Capture the cell that displays the provided text and extract its [x, y] central coordinate. 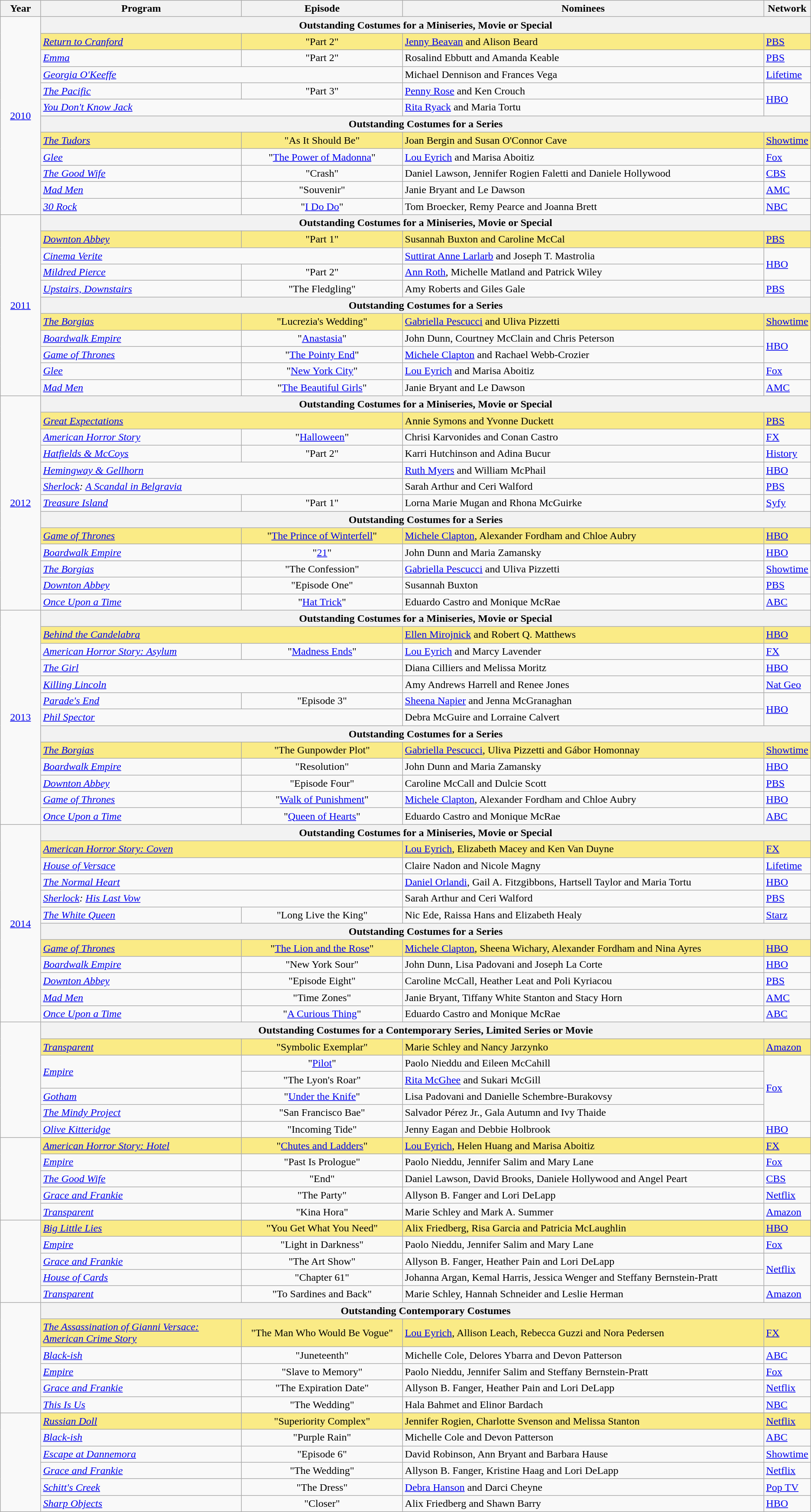
Ruth Myers and William McPhail [583, 470]
Michael Dennison and Frances Vega [583, 74]
Penny Rose and Ken Crouch [583, 91]
Schitt's Creek [141, 1487]
"21" [322, 552]
The Mindy Project [141, 1113]
"Walk of Punishment" [322, 800]
This Is Us [141, 1405]
Paolo Nieddu and Eileen McCahill [583, 1063]
Chrisi Karvonides and Conan Castro [583, 437]
"The Confession" [322, 569]
"Purple Rain" [322, 1438]
Georgia O'Keeffe [222, 74]
"Closer" [322, 1503]
Lisa Padovani and Danielle Schembre-Burakovsy [583, 1096]
"You Get What You Need" [322, 1228]
"Symbolic Exemplar" [322, 1047]
"Episode Four" [322, 783]
Caroline McCall and Dulcie Scott [583, 783]
"Souvenir" [322, 190]
"Chutes and Ladders" [322, 1146]
Network [787, 9]
Rita Ryack and Maria Tortu [583, 107]
Lou Eyrich, Allison Leach, Rebecca Guzzi and Nora Pedersen [583, 1333]
Gabriella Pescucci, Uliva Pizzetti and Gábor Homonnay [583, 750]
Nat Geo [787, 684]
"Madness Ends" [322, 651]
Salvador Pérez Jr., Gala Autumn and Ivy Thaide [583, 1113]
Marie Schley, Hannah Schneider and Leslie Herman [583, 1294]
Killing Lincoln [222, 684]
The Assassination of Gianni Versace: American Crime Story [141, 1333]
Alix Friedberg and Shawn Barry [583, 1503]
Emma [141, 58]
"Part 3" [322, 91]
Year [21, 9]
Janie Bryant, Tiffany White Stanton and Stacy Horn [583, 997]
American Horror Story [141, 437]
The Pacific [141, 91]
Ann Roth, Michelle Matland and Patrick Wiley [583, 272]
Phil Spector [222, 717]
"Hat Trick" [322, 602]
Debra Hanson and Darci Cheyne [583, 1487]
Hemingway & Gellhorn [222, 470]
"Under the Knife" [322, 1096]
Behind the Candelabra [222, 635]
Claire Nadon and Nicole Magny [583, 866]
History [787, 453]
"Chapter 61" [322, 1278]
2014 [21, 923]
"Crash" [322, 173]
Outstanding Contemporary Costumes [425, 1311]
Daniel Lawson, David Brooks, Daniele Hollywood and Angel Peart [583, 1179]
Debra McGuire and Lorraine Calvert [583, 717]
"The Dress" [322, 1487]
"Episode 3" [322, 701]
Suttirat Anne Larlarb and Joseph T. Mastrolia [583, 256]
Allyson B. Fanger and Lori DeLapp [583, 1195]
"The Expiration Date" [322, 1388]
John Dunn, Courtney McClain and Chris Peterson [583, 338]
Amy Roberts and Giles Gale [583, 289]
"The Party" [322, 1195]
Gotham [141, 1096]
Joan Bergin and Susan O'Connor Cave [583, 140]
"Slave to Memory" [322, 1372]
Lou Eyrich, Helen Huang and Marisa Aboitiz [583, 1146]
Diana Cilliers and Melissa Moritz [583, 668]
"Long Live the King" [322, 915]
Cinema Verite [222, 256]
"Juneteenth" [322, 1355]
"Superiority Complex" [322, 1421]
David Robinson, Ann Bryant and Barbara Hause [583, 1454]
"Light in Darkness" [322, 1244]
"The Power of Madonna" [322, 157]
"Episode One" [322, 585]
Paolo Nieddu, Jennifer Salim and Steffany Bernstein-Pratt [583, 1372]
"The Lyon's Roar" [322, 1080]
2013 [21, 717]
Sherlock: A Scandal in Belgravia [222, 487]
Russian Doll [141, 1421]
Michelle Cole, Delores Ybarra and Devon Patterson [583, 1355]
Upstairs, Downstairs [141, 289]
Olive Kitteridge [141, 1129]
2010 [21, 116]
Jenny Beavan and Alison Beard [583, 42]
House of Versace [222, 866]
"A Curious Thing" [322, 1014]
Lou Eyrich and Marcy Lavender [583, 651]
Program [141, 9]
Rita McGhee and Sukari McGill [583, 1080]
Karri Hutchinson and Adina Bucur [583, 453]
Ellen Mirojnick and Robert Q. Matthews [583, 635]
"Past Is Prologue" [322, 1162]
"The Fledgling" [322, 289]
"Queen of Hearts" [322, 816]
Episode [322, 9]
"Episode 6" [322, 1454]
Rosalind Ebbutt and Amanda Keable [583, 58]
"The Beautiful Girls" [322, 388]
"New York Sour" [322, 964]
"The Art Show" [322, 1261]
"End" [322, 1179]
Marie Schley and Mark A. Summer [583, 1212]
American Horror Story: Asylum [141, 651]
Hatfields & McCoys [141, 453]
2011 [21, 306]
Annie Symons and Yvonne Duckett [583, 420]
The White Queen [141, 915]
"The Gunpowder Plot" [322, 750]
"San Francisco Bae" [322, 1113]
Jennifer Rogien, Charlotte Svenson and Melissa Stanton [583, 1421]
"Time Zones" [322, 997]
Tom Broecker, Remy Pearce and Joanna Brett [583, 207]
Mildred Pierce [141, 272]
American Horror Story: Hotel [141, 1146]
"Pilot" [322, 1063]
Alix Friedberg, Risa Garcia and Patricia McLaughlin [583, 1228]
"The Pointy End" [322, 355]
"Kina Hora" [322, 1212]
Parade's End [141, 701]
House of Cards [141, 1278]
Daniel Orlandi, Gail A. Fitzgibbons, Hartsell Taylor and Maria Tortu [583, 882]
Susannah Buxton [583, 585]
Treasure Island [141, 503]
The Normal Heart [222, 882]
Michele Clapton and Rachael Webb-Crozier [583, 355]
"Incoming Tide" [322, 1129]
Allyson B. Fanger, Kristine Haag and Lori DeLapp [583, 1470]
2012 [21, 503]
John Dunn, Lisa Padovani and Joseph La Corte [583, 964]
Syfy [787, 503]
"Halloween" [322, 437]
"The Lion and the Rose" [322, 948]
"Anastasia" [322, 338]
Amy Andrews Harrell and Renee Jones [583, 684]
Hala Bahmet and Elinor Bardach [583, 1405]
"I Do Do" [322, 207]
Big Little Lies [141, 1228]
Great Expectations [222, 420]
Return to Cranford [141, 42]
Escape at Dannemora [141, 1454]
Outstanding Costumes for a Contemporary Series, Limited Series or Movie [425, 1031]
Starz [787, 915]
30 Rock [141, 207]
"The Prince of Winterfell" [322, 536]
"As It Should Be" [322, 140]
The Tudors [141, 140]
Susannah Buxton and Caroline McCal [583, 239]
"Episode Eight" [322, 981]
"To Sardines and Back" [322, 1294]
Michelle Cole and Devon Patterson [583, 1438]
American Horror Story: Coven [222, 849]
Lou Eyrich, Elizabeth Macey and Ken Van Duyne [583, 849]
"New York City" [322, 371]
Marie Schley and Nancy Jarzynko [583, 1047]
The Girl [222, 668]
Michele Clapton, Sheena Wichary, Alexander Fordham and Nina Ayres [583, 948]
You Don't Know Jack [222, 107]
Sheena Napier and Jenna McGranaghan [583, 701]
Jenny Eagan and Debbie Holbrook [583, 1129]
Nominees [583, 9]
Sharp Objects [141, 1503]
Nic Ede, Raissa Hans and Elizabeth Healy [583, 915]
Caroline McCall, Heather Leat and Poli Kyriacou [583, 981]
"Lucrezia's Wedding" [322, 322]
Johanna Argan, Kemal Harris, Jessica Wenger and Steffany Bernstein-Pratt [583, 1278]
Sherlock: His Last Vow [222, 898]
Daniel Lawson, Jennifer Rogien Faletti and Daniele Hollywood [583, 173]
"Resolution" [322, 767]
Lorna Marie Mugan and Rhona McGuirke [583, 503]
"The Man Who Would Be Vogue" [322, 1333]
Pop TV [787, 1487]
